Provide the [x, y] coordinate of the cell's center where the given text is located.  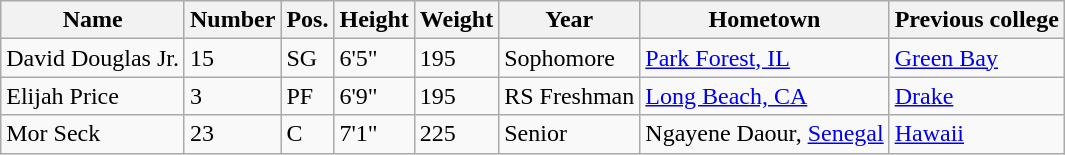
Green Bay [976, 58]
Ngayene Daour, Senegal [764, 134]
Weight [456, 20]
225 [456, 134]
Number [232, 20]
Year [570, 20]
23 [232, 134]
Sophomore [570, 58]
PF [308, 96]
Elijah Price [93, 96]
Drake [976, 96]
15 [232, 58]
Senior [570, 134]
Hawaii [976, 134]
3 [232, 96]
SG [308, 58]
Name [93, 20]
Pos. [308, 20]
Height [374, 20]
6'5" [374, 58]
Hometown [764, 20]
David Douglas Jr. [93, 58]
7'1" [374, 134]
Park Forest, IL [764, 58]
Previous college [976, 20]
6'9" [374, 96]
Long Beach, CA [764, 96]
C [308, 134]
RS Freshman [570, 96]
Mor Seck [93, 134]
